Identify which cell holds the provided text, then report its (X, Y) central coordinate. 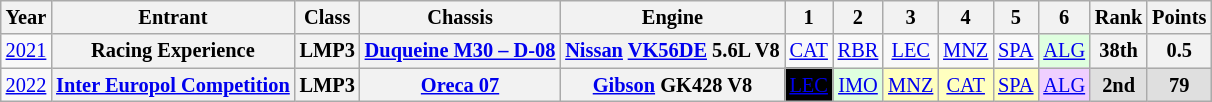
Rank (1118, 17)
Points (1179, 17)
6 (1064, 17)
Duqueine M30 – D-08 (460, 51)
Year (26, 17)
3 (910, 17)
0.5 (1179, 51)
RBR (858, 51)
Oreca 07 (460, 85)
Inter Europol Competition (172, 85)
Chassis (460, 17)
Class (328, 17)
2nd (1118, 85)
79 (1179, 85)
38th (1118, 51)
IMO (858, 85)
2021 (26, 51)
Nissan VK56DE 5.6L V8 (672, 51)
2022 (26, 85)
Entrant (172, 17)
4 (966, 17)
Engine (672, 17)
1 (809, 17)
2 (858, 17)
Racing Experience (172, 51)
5 (1016, 17)
Gibson GK428 V8 (672, 85)
